Extract the [X, Y] coordinate from the center of the cell holding the provided text.  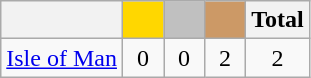
Total [278, 20]
Isle of Man [62, 58]
